Pinpoint the cell where the given text exists, returning its (x, y) midpoint coordinate. 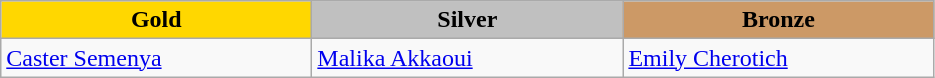
Silver (468, 20)
Caster Semenya (156, 58)
Gold (156, 20)
Emily Cherotich (778, 58)
Bronze (778, 20)
Malika Akkaoui (468, 58)
